Find where the given text appears and provide that cell's center as (x, y) coordinate. 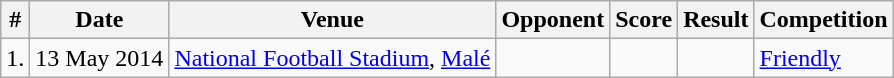
Friendly (824, 58)
Opponent (553, 20)
13 May 2014 (100, 58)
Result (716, 20)
Score (644, 20)
Date (100, 20)
1. (16, 58)
# (16, 20)
Competition (824, 20)
Venue (332, 20)
National Football Stadium, Malé (332, 58)
